Capture the cell that displays the provided text and extract its (x, y) central coordinate. 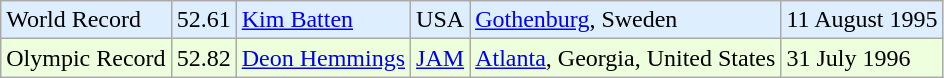
11 August 1995 (862, 20)
52.82 (204, 58)
Kim Batten (323, 20)
Gothenburg, Sweden (626, 20)
31 July 1996 (862, 58)
52.61 (204, 20)
World Record (86, 20)
USA (440, 20)
JAM (440, 58)
Atlanta, Georgia, United States (626, 58)
Olympic Record (86, 58)
Deon Hemmings (323, 58)
